Capture the cell that displays the provided text and extract its (x, y) central coordinate. 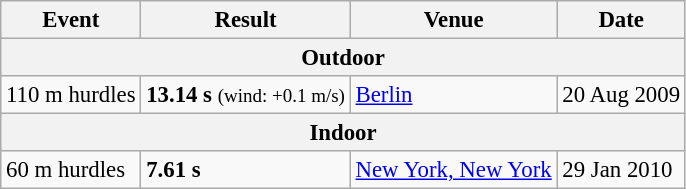
Result (246, 20)
Event (71, 20)
Berlin (454, 95)
20 Aug 2009 (621, 95)
60 m hurdles (71, 170)
110 m hurdles (71, 95)
New York, New York (454, 170)
Indoor (344, 133)
Date (621, 20)
29 Jan 2010 (621, 170)
Venue (454, 20)
7.61 s (246, 170)
Outdoor (344, 58)
13.14 s (wind: +0.1 m/s) (246, 95)
